Find where the given text appears and provide that cell's center as [x, y] coordinate. 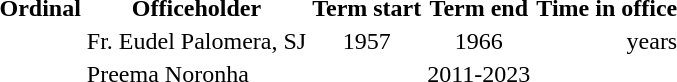
1966 [479, 41]
1957 [367, 41]
Fr. Eudel Palomera, SJ [196, 41]
